Search for the cell housing the specified text and yield its (X, Y) center coordinate. 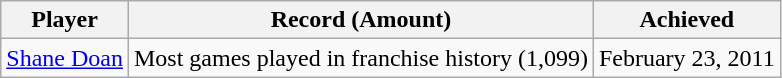
Record (Amount) (360, 20)
Achieved (686, 20)
Shane Doan (65, 58)
Player (65, 20)
Most games played in franchise history (1,099) (360, 58)
February 23, 2011 (686, 58)
